For the text-containing cell, return its midpoint in [x, y] coordinate format. 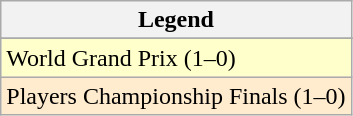
Players Championship Finals (1–0) [176, 96]
World Grand Prix (1–0) [176, 58]
Legend [176, 20]
